Identify which cell holds the provided text, then report its [x, y] central coordinate. 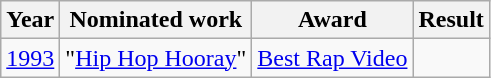
Nominated work [156, 20]
Result [451, 20]
Best Rap Video [332, 58]
"Hip Hop Hooray" [156, 58]
Year [30, 20]
Award [332, 20]
1993 [30, 58]
